Return the [x, y] coordinate for the center point of the cell that contains the specified text.  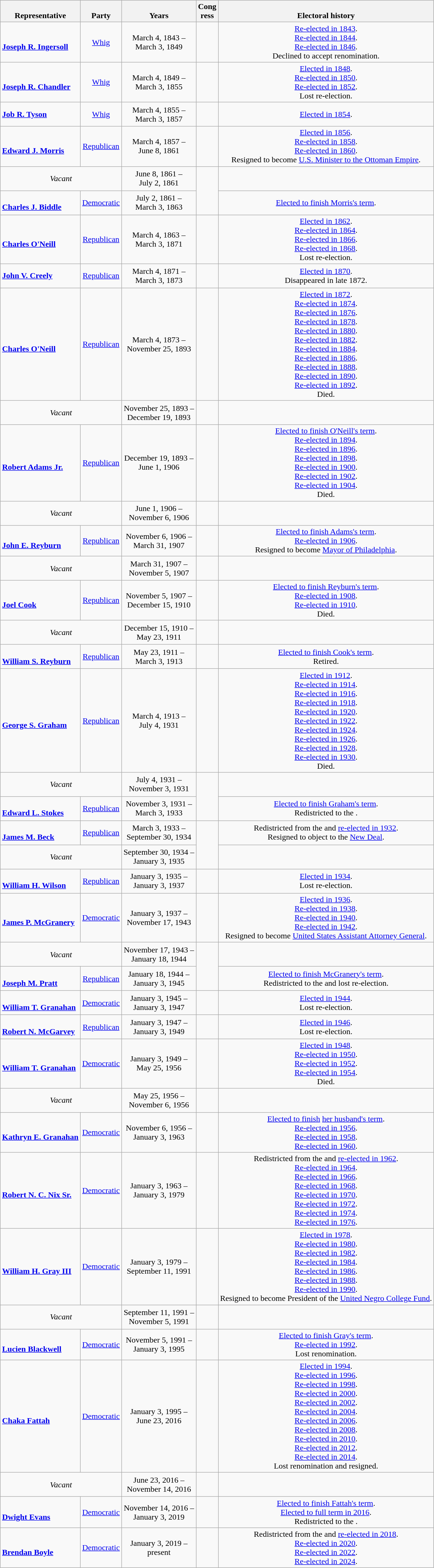
Edward L. Stokes [40, 808]
Job R. Tyson [40, 114]
Dwight Evans [40, 1512]
Congress [207, 11]
November 6, 1956 –January 3, 1963 [159, 1132]
November 5, 1991 –January 3, 1995 [159, 1345]
March 3, 1933 –September 30, 1934 [159, 833]
William H. Wilson [40, 881]
March 4, 1863 –March 3, 1871 [159, 239]
November 25, 1893 –December 19, 1893 [159, 413]
Elected in 1936.Re-elected in 1938.Re-elected in 1940. Re-elected in 1942.Resigned to become United States Assistant Attorney General. [326, 918]
March 4, 1855 –March 3, 1857 [159, 114]
Joseph R. Chandler [40, 82]
John E. Reyburn [40, 541]
January 3, 1963 –January 3, 1979 [159, 1191]
March 4, 1857 –June 8, 1861 [159, 146]
Years [159, 11]
James M. Beck [40, 833]
Representative [40, 11]
November 6, 1906 –March 31, 1907 [159, 541]
March 31, 1907 –November 5, 1907 [159, 568]
September 11, 1991 –November 5, 1991 [159, 1317]
Chaka Fattah [40, 1416]
Elected to finish her husband's term.Re-elected in 1956.Re-elected in 1958.Re-elected in 1960. [326, 1132]
November 17, 1943 –January 18, 1944 [159, 954]
Elected to finish McGranery's term.Redistricted to the and lost re-election. [326, 978]
December 15, 1910 –May 23, 1911 [159, 632]
James P. McGranery [40, 918]
January 3, 1979 –September 11, 1991 [159, 1267]
November 3, 1931 –March 3, 1933 [159, 808]
March 4, 1843 –March 3, 1849 [159, 42]
Elected to finish Gray's term.Re-elected in 1992.Lost renomination. [326, 1345]
Electoral history [326, 11]
March 4, 1849 –March 3, 1855 [159, 82]
George S. Graham [40, 720]
Elected to finish Graham's term.Redistricted to the . [326, 808]
December 19, 1893 –June 1, 1906 [159, 463]
March 4, 1873 –November 25, 1893 [159, 344]
Joel Cook [40, 600]
January 3, 1947 –January 3, 1949 [159, 1027]
January 3, 1935 –January 3, 1937 [159, 881]
Elected to finish Cook's term.Retired. [326, 656]
Elected in 1862.Re-elected in 1864.Re-elected in 1866.Re-elected in 1868.Lost re-election. [326, 239]
Elected in 1856.Re-elected in 1858.Re-elected in 1860.Resigned to become U.S. Minister to the Ottoman Empire. [326, 146]
Elected in 1854. [326, 114]
January 3, 1995 –June 23, 2016 [159, 1416]
Edward J. Morris [40, 146]
John V. Creely [40, 276]
Re-elected in 1843.Re-elected in 1844.Re-elected in 1846.Declined to accept renomination. [326, 42]
Redistricted from the and re-elected in 2018.Re-elected in 2020.Re-elected in 2022.Re-elected in 2024. [326, 1548]
Elected in 1870.Disappeared in late 1872. [326, 276]
January 3, 1937 –November 17, 1943 [159, 918]
William H. Gray III [40, 1267]
May 25, 1956 –November 6, 1956 [159, 1100]
Robert N. McGarvey [40, 1027]
Redistricted from the and re-elected in 1932.Resigned to object to the New Deal. [326, 833]
November 14, 2016 –January 3, 2019 [159, 1512]
May 23, 1911 –March 3, 1913 [159, 656]
William S. Reyburn [40, 656]
Elected in 1848.Re-elected in 1850.Re-elected in 1852.Lost re-election. [326, 82]
Elected in 1934.Lost re-election. [326, 881]
Robert Adams Jr. [40, 463]
November 5, 1907 –December 15, 1910 [159, 600]
July 4, 1931 –November 3, 1931 [159, 784]
Elected in 1946.Lost re-election. [326, 1027]
June 1, 1906 –November 6, 1906 [159, 513]
Brendan Boyle [40, 1548]
June 23, 2016 –November 14, 2016 [159, 1485]
Party [101, 11]
January 3, 1949 –May 25, 1956 [159, 1063]
Joseph R. Ingersoll [40, 42]
January 3, 2019 –present [159, 1548]
June 8, 1861 –July 2, 1861 [159, 178]
Elected to finish Morris's term. [326, 203]
Lucien Blackwell [40, 1345]
Elected in 1944.Lost re-election. [326, 1003]
September 30, 1934 –January 3, 1935 [159, 857]
March 4, 1871 –March 3, 1873 [159, 276]
March 4, 1913 –July 4, 1931 [159, 720]
Joseph M. Pratt [40, 978]
Elected in 1948.Re-elected in 1950.Re-elected in 1952.Re-elected in 1954.Died. [326, 1063]
Charles J. Biddle [40, 203]
January 3, 1945 –January 3, 1947 [159, 1003]
Elected to finish Reyburn's term.Re-elected in 1908.Re-elected in 1910.Died. [326, 600]
Robert N. C. Nix Sr. [40, 1191]
Kathryn E. Granahan [40, 1132]
Elected to finish Adams's term.Re-elected in 1906.Resigned to become Mayor of Philadelphia. [326, 541]
Elected to finish Fattah's term.Elected to full term in 2016.Redistricted to the . [326, 1512]
July 2, 1861 –March 3, 1863 [159, 203]
January 18, 1944 –January 3, 1945 [159, 978]
